For the text-containing cell, return its midpoint in (x, y) coordinate format. 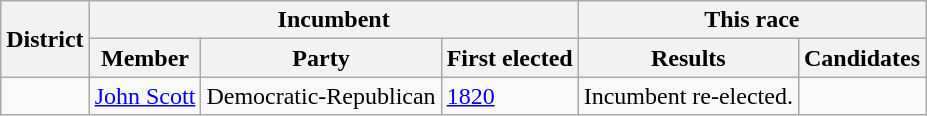
John Scott (145, 96)
Incumbent re-elected. (688, 96)
Incumbent (334, 20)
Democratic-Republican (321, 96)
District (45, 39)
Party (321, 58)
First elected (510, 58)
Results (688, 58)
This race (752, 20)
Member (145, 58)
Candidates (862, 58)
1820 (510, 96)
